Find where the given text appears and provide that cell's center as [x, y] coordinate. 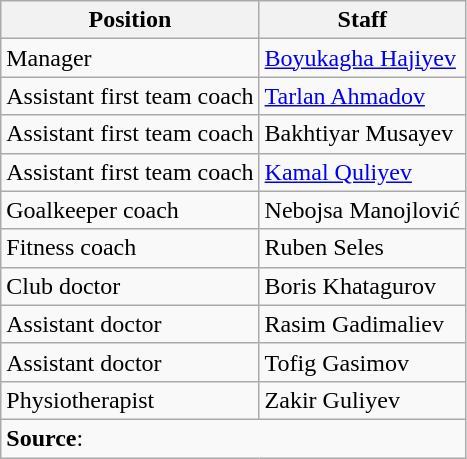
Nebojsa Manojlović [362, 210]
Bakhtiyar Musayev [362, 134]
Manager [130, 58]
Zakir Guliyev [362, 400]
Ruben Seles [362, 248]
Goalkeeper coach [130, 210]
Staff [362, 20]
Kamal Quliyev [362, 172]
Rasim Gadimaliev [362, 324]
Boyukagha Hajiyev [362, 58]
Tarlan Ahmadov [362, 96]
Boris Khatagurov [362, 286]
Tofig Gasimov [362, 362]
Source: [234, 438]
Club doctor [130, 286]
Position [130, 20]
Physiotherapist [130, 400]
Fitness coach [130, 248]
